Pinpoint the cell where the given text exists, returning its (x, y) midpoint coordinate. 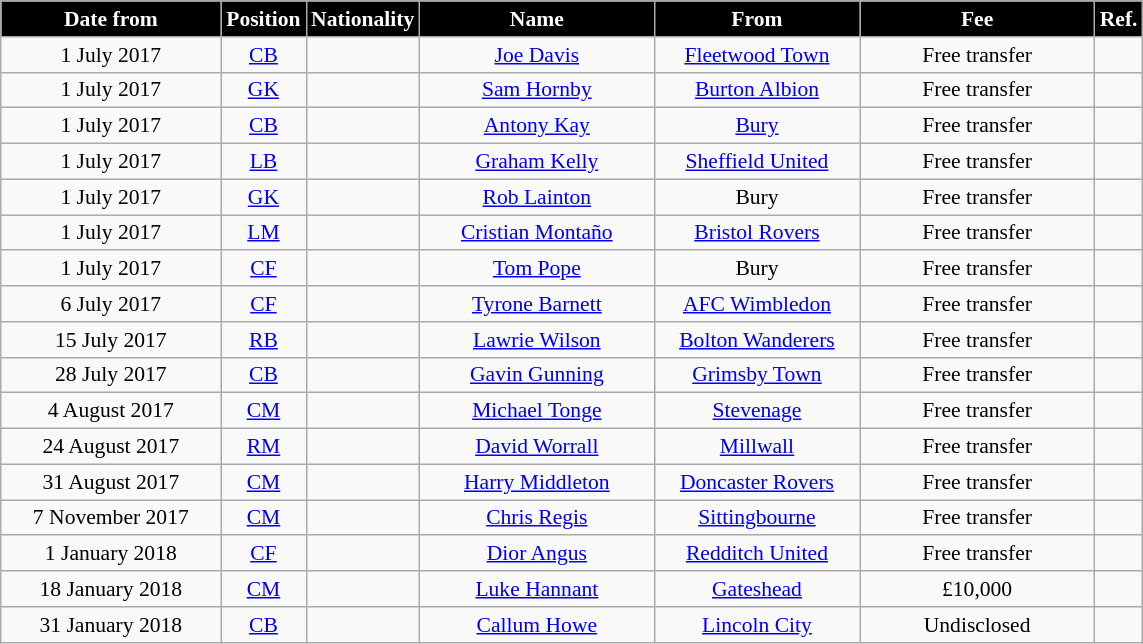
1 January 2018 (111, 554)
Grimsby Town (756, 375)
31 August 2017 (111, 482)
David Worrall (536, 447)
Harry Middleton (536, 482)
Chris Regis (536, 518)
Sam Hornby (536, 90)
Fleetwood Town (756, 55)
Dior Angus (536, 554)
15 July 2017 (111, 340)
Sheffield United (756, 162)
Nationality (362, 19)
From (756, 19)
Michael Tonge (536, 411)
Redditch United (756, 554)
Lawrie Wilson (536, 340)
7 November 2017 (111, 518)
Lincoln City (756, 625)
AFC Wimbledon (756, 304)
Doncaster Rovers (756, 482)
Date from (111, 19)
RM (264, 447)
31 January 2018 (111, 625)
Gateshead (756, 589)
Rob Lainton (536, 197)
Antony Kay (536, 126)
Bolton Wanderers (756, 340)
Bristol Rovers (756, 233)
4 August 2017 (111, 411)
6 July 2017 (111, 304)
Undisclosed (978, 625)
Fee (978, 19)
Name (536, 19)
Tom Pope (536, 269)
Millwall (756, 447)
£10,000 (978, 589)
Sittingbourne (756, 518)
28 July 2017 (111, 375)
Gavin Gunning (536, 375)
LB (264, 162)
Burton Albion (756, 90)
RB (264, 340)
18 January 2018 (111, 589)
Callum Howe (536, 625)
Joe Davis (536, 55)
Tyrone Barnett (536, 304)
Cristian Montaño (536, 233)
LM (264, 233)
Luke Hannant (536, 589)
Graham Kelly (536, 162)
Position (264, 19)
24 August 2017 (111, 447)
Stevenage (756, 411)
Ref. (1119, 19)
